Provide the [X, Y] coordinate of the cell's center where the given text is located.  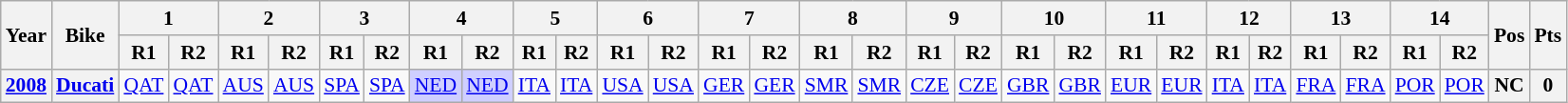
2 [270, 18]
5 [556, 18]
14 [1440, 18]
9 [954, 18]
12 [1249, 18]
Ducati [85, 86]
Year [27, 34]
7 [750, 18]
4 [461, 18]
0 [1547, 86]
8 [852, 18]
6 [647, 18]
1 [168, 18]
3 [364, 18]
13 [1340, 18]
Bike [85, 34]
NC [1509, 86]
11 [1156, 18]
Pos [1509, 34]
2008 [27, 86]
Pts [1547, 34]
10 [1054, 18]
